Pinpoint the cell where the given text exists, returning its (x, y) midpoint coordinate. 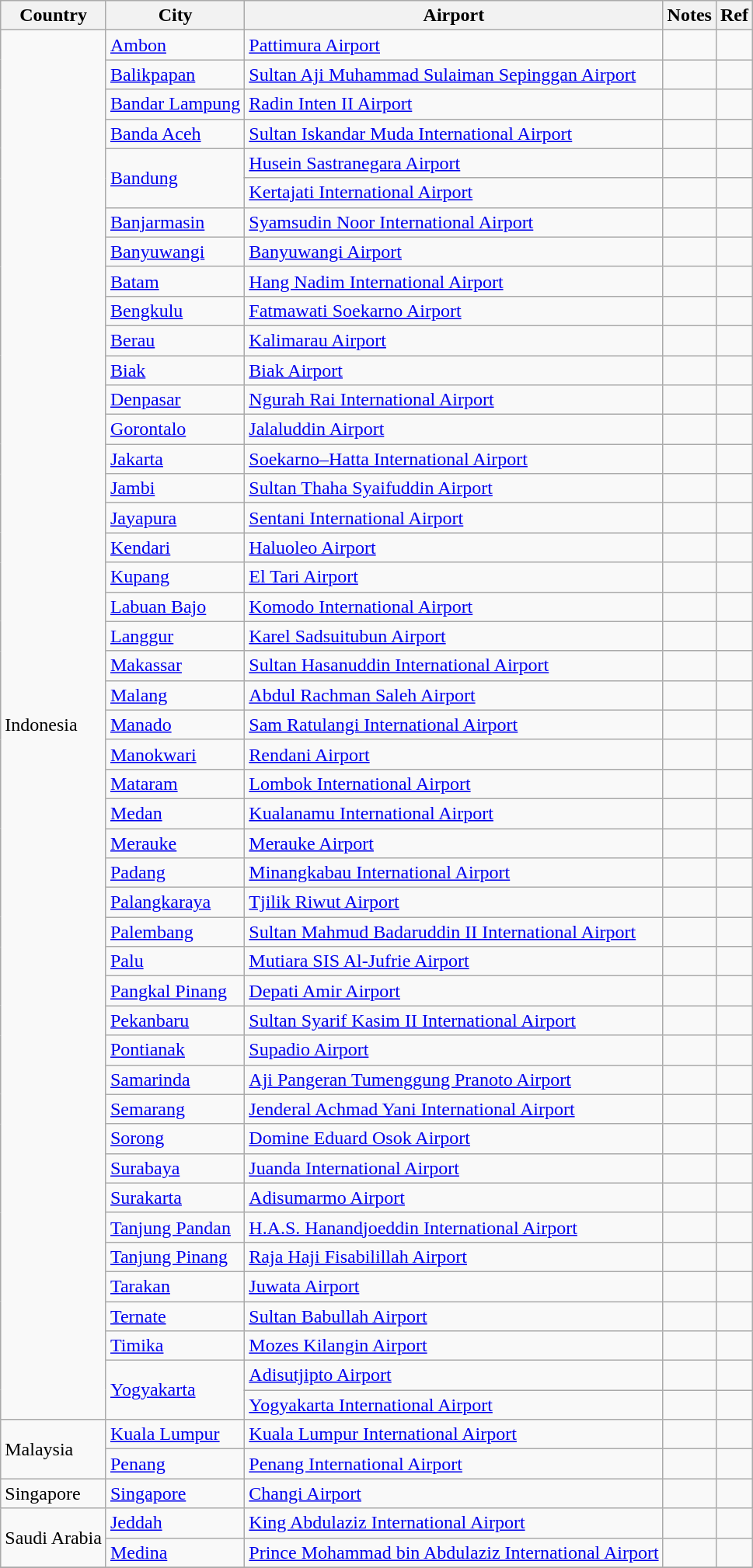
Malaysia (54, 1449)
Rendani Airport (454, 754)
Kertajati International Airport (454, 193)
Sultan Thaha Syaifuddin Airport (454, 488)
Langgur (175, 636)
City (175, 16)
Indonesia (54, 725)
Balikpapan (175, 75)
Komodo International Airport (454, 607)
Supadio Airport (454, 1050)
Pontianak (175, 1050)
Hang Nadim International Airport (454, 281)
Manokwari (175, 754)
Samarinda (175, 1080)
Ngurah Rai International Airport (454, 400)
Aji Pangeran Tumenggung Pranoto Airport (454, 1080)
Penang (175, 1464)
Minangkabau International Airport (454, 873)
Husein Sastranegara Airport (454, 163)
Labuan Bajo (175, 607)
Changi Airport (454, 1493)
Juanda International Airport (454, 1168)
Raja Haji Fisabilillah Airport (454, 1257)
Sorong (175, 1139)
King Abdulaziz International Airport (454, 1523)
Pangkal Pinang (175, 991)
Syamsudin Noor International Airport (454, 222)
Soekarno–Hatta International Airport (454, 459)
Banjarmasin (175, 222)
Prince Mohammad bin Abdulaziz International Airport (454, 1552)
Medina (175, 1552)
Tanjung Pinang (175, 1257)
Ambon (175, 45)
Palangkaraya (175, 902)
Berau (175, 340)
Kendari (175, 548)
Palembang (175, 932)
Radin Inten II Airport (454, 104)
Abdul Rachman Saleh Airport (454, 695)
Sultan Hasanuddin International Airport (454, 666)
Semarang (175, 1109)
Bandung (175, 178)
Tarakan (175, 1286)
Makassar (175, 666)
Notes (689, 16)
Jenderal Achmad Yani International Airport (454, 1109)
Banyuwangi (175, 252)
Pekanbaru (175, 1020)
Karel Sadsuitubun Airport (454, 636)
Batam (175, 281)
Yogyakarta International Airport (454, 1405)
Banyuwangi Airport (454, 252)
Adisumarmo Airport (454, 1198)
Mataram (175, 784)
Depati Amir Airport (454, 991)
Country (54, 16)
Bandar Lampung (175, 104)
Surakarta (175, 1198)
Merauke (175, 843)
Biak Airport (454, 370)
Sam Ratulangi International Airport (454, 725)
Biak (175, 370)
Jeddah (175, 1523)
Yogyakarta (175, 1390)
Kualanamu International Airport (454, 813)
Bengkulu (175, 311)
Banda Aceh (175, 134)
Jayapura (175, 518)
Palu (175, 961)
Domine Eduard Osok Airport (454, 1139)
Lombok International Airport (454, 784)
Tjilik Riwut Airport (454, 902)
Airport (454, 16)
Sultan Iskandar Muda International Airport (454, 134)
Fatmawati Soekarno Airport (454, 311)
H.A.S. Hanandjoeddin International Airport (454, 1227)
Merauke Airport (454, 843)
Saudi Arabia (54, 1538)
Kupang (175, 577)
Gorontalo (175, 429)
Adisutjipto Airport (454, 1375)
Jalaluddin Airport (454, 429)
Ref (734, 16)
Sultan Syarif Kasim II International Airport (454, 1020)
Malang (175, 695)
Sultan Aji Muhammad Sulaiman Sepinggan Airport (454, 75)
Sentani International Airport (454, 518)
Penang International Airport (454, 1464)
Juwata Airport (454, 1286)
Surabaya (175, 1168)
Ternate (175, 1316)
Jakarta (175, 459)
Tanjung Pandan (175, 1227)
Mozes Kilangin Airport (454, 1346)
Kalimarau Airport (454, 340)
El Tari Airport (454, 577)
Medan (175, 813)
Kuala Lumpur International Airport (454, 1434)
Haluoleo Airport (454, 548)
Sultan Mahmud Badaruddin II International Airport (454, 932)
Kuala Lumpur (175, 1434)
Timika (175, 1346)
Pattimura Airport (454, 45)
Sultan Babullah Airport (454, 1316)
Denpasar (175, 400)
Mutiara SIS Al-Jufrie Airport (454, 961)
Jambi (175, 488)
Padang (175, 873)
Manado (175, 725)
